Determine the [X, Y] coordinate at the center of the cell enclosing the given text.  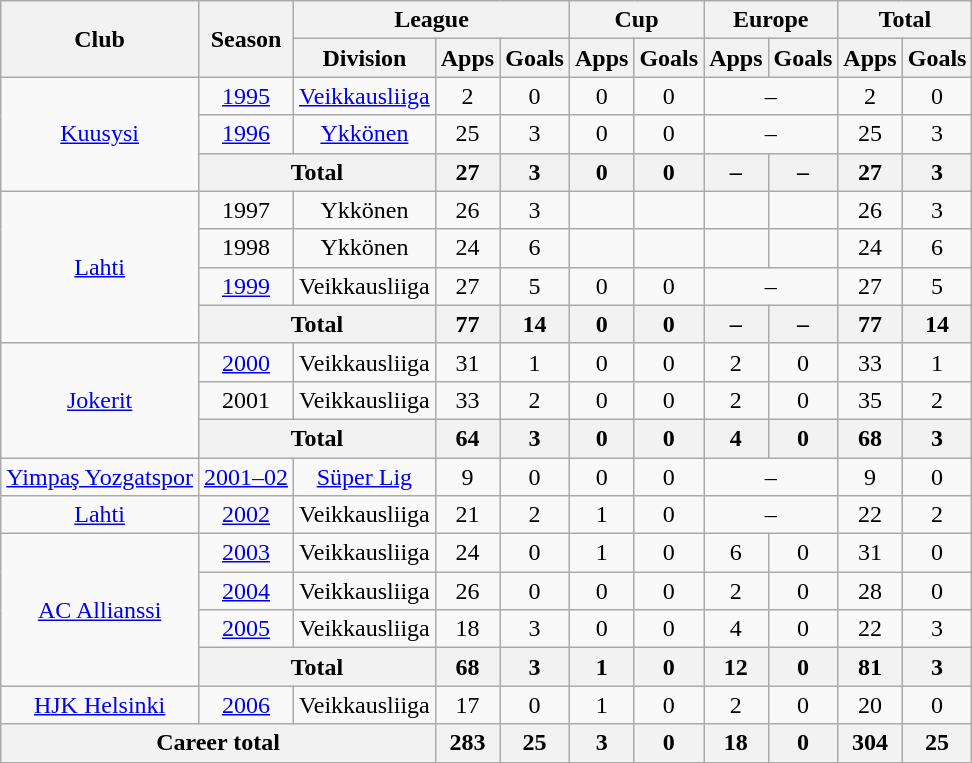
12 [736, 667]
1998 [246, 248]
Club [100, 39]
2006 [246, 705]
2001 [246, 400]
64 [467, 438]
1996 [246, 134]
304 [870, 743]
28 [870, 591]
17 [467, 705]
35 [870, 400]
1999 [246, 286]
Season [246, 39]
Division [365, 58]
Career total [218, 743]
21 [467, 515]
Jokerit [100, 400]
Cup [636, 20]
2001–02 [246, 477]
2004 [246, 591]
20 [870, 705]
2005 [246, 629]
283 [467, 743]
1997 [246, 210]
2003 [246, 553]
1995 [246, 96]
Süper Lig [365, 477]
Yimpaş Yozgatspor [100, 477]
81 [870, 667]
2002 [246, 515]
HJK Helsinki [100, 705]
AC Allianssi [100, 610]
League [432, 20]
Europe [771, 20]
2000 [246, 362]
Kuusysi [100, 134]
